Provide the [X, Y] coordinate of the cell's center where the given text is located.  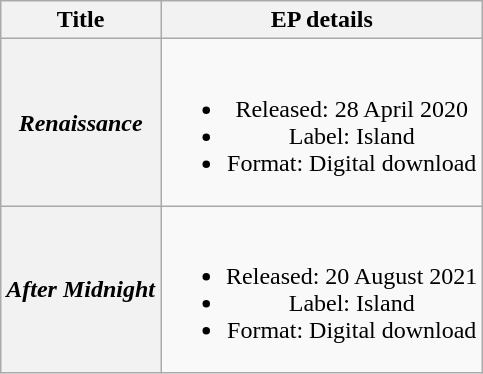
EP details [322, 20]
Renaissance [81, 122]
Released: 20 August 2021Label: IslandFormat: Digital download [322, 290]
After Midnight [81, 290]
Title [81, 20]
Released: 28 April 2020Label: IslandFormat: Digital download [322, 122]
